From the cell containing the given text, extract its center point as [x, y] coordinate. 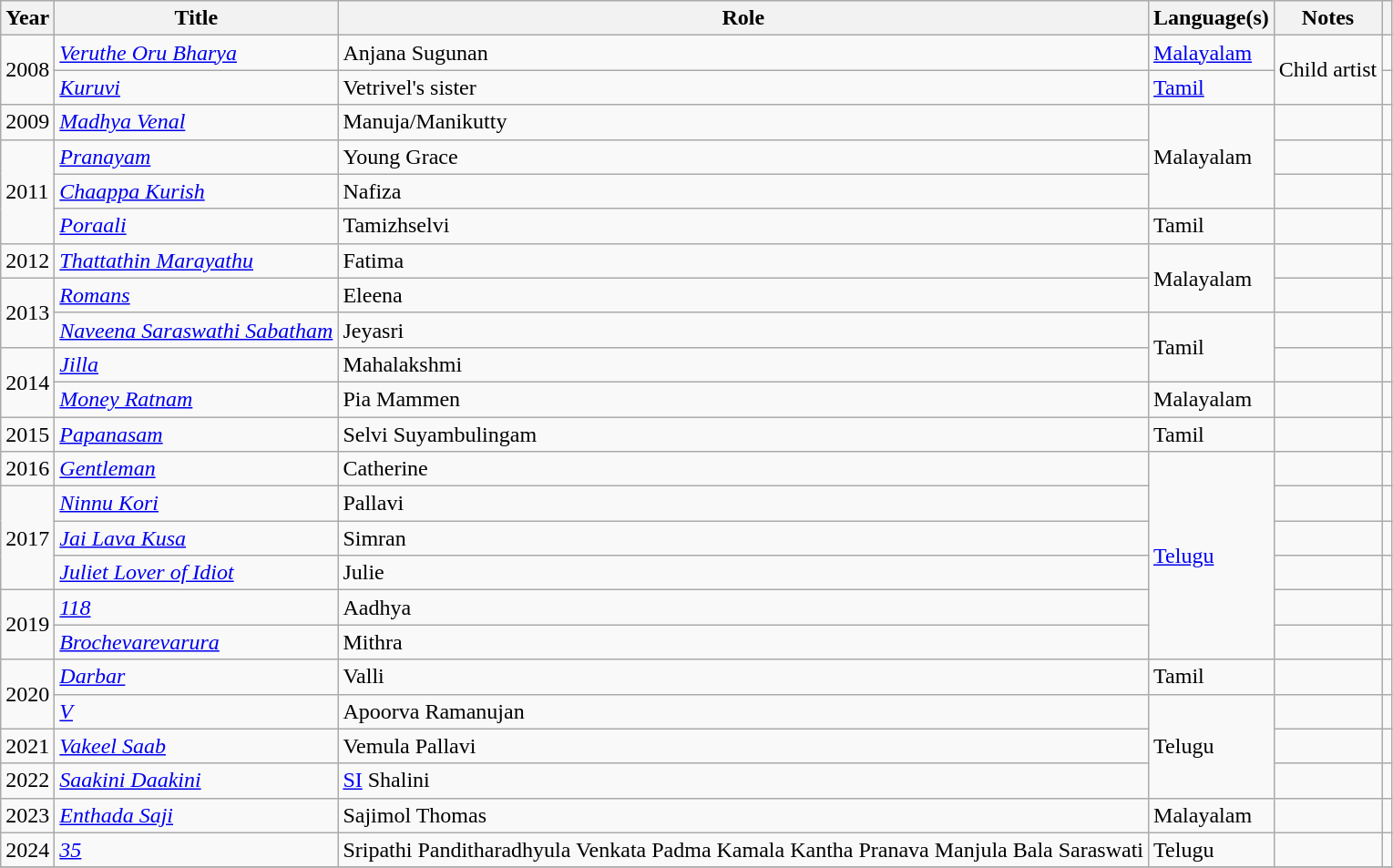
2016 [27, 469]
Kuruvi [197, 87]
Saakini Daakini [197, 781]
SI Shalini [743, 781]
Catherine [743, 469]
2012 [27, 260]
2013 [27, 312]
2017 [27, 538]
Brochevarevarura [197, 642]
2011 [27, 191]
2008 [27, 70]
2023 [27, 815]
Sajimol Thomas [743, 815]
Chaappa Kurish [197, 191]
Mahalakshmi [743, 364]
Jeyasri [743, 330]
Juliet Lover of Idiot [197, 573]
Title [197, 18]
Vemula Pallavi [743, 746]
Year [27, 18]
Nafiza [743, 191]
Eleena [743, 295]
Notes [1327, 18]
Thattathin Marayathu [197, 260]
2015 [27, 434]
Sripathi Panditharadhyula Venkata Padma Kamala Kantha Pranava Manjula Bala Saraswati [743, 850]
Vetrivel's sister [743, 87]
Apoorva Ramanujan [743, 711]
Papanasam [197, 434]
2024 [27, 850]
Manuja/Manikutty [743, 122]
2022 [27, 781]
Veruthe Oru Bharya [197, 53]
118 [197, 608]
Money Ratnam [197, 399]
Ninnu Kori [197, 504]
Jai Lava Kusa [197, 538]
Aadhya [743, 608]
2020 [27, 694]
Simran [743, 538]
V [197, 711]
Vakeel Saab [197, 746]
Gentleman [197, 469]
Mithra [743, 642]
Language(s) [1212, 18]
Poraali [197, 226]
2021 [27, 746]
Pranayam [197, 157]
35 [197, 850]
Role [743, 18]
Pallavi [743, 504]
Anjana Sugunan [743, 53]
2009 [27, 122]
Fatima [743, 260]
Julie [743, 573]
Madhya Venal [197, 122]
Darbar [197, 677]
Romans [197, 295]
Child artist [1327, 70]
2014 [27, 382]
2019 [27, 625]
Pia Mammen [743, 399]
Tamizhselvi [743, 226]
Valli [743, 677]
Naveena Saraswathi Sabatham [197, 330]
Young Grace [743, 157]
Jilla [197, 364]
Selvi Suyambulingam [743, 434]
Enthada Saji [197, 815]
